Return (x, y) of the center of cell containing provided text 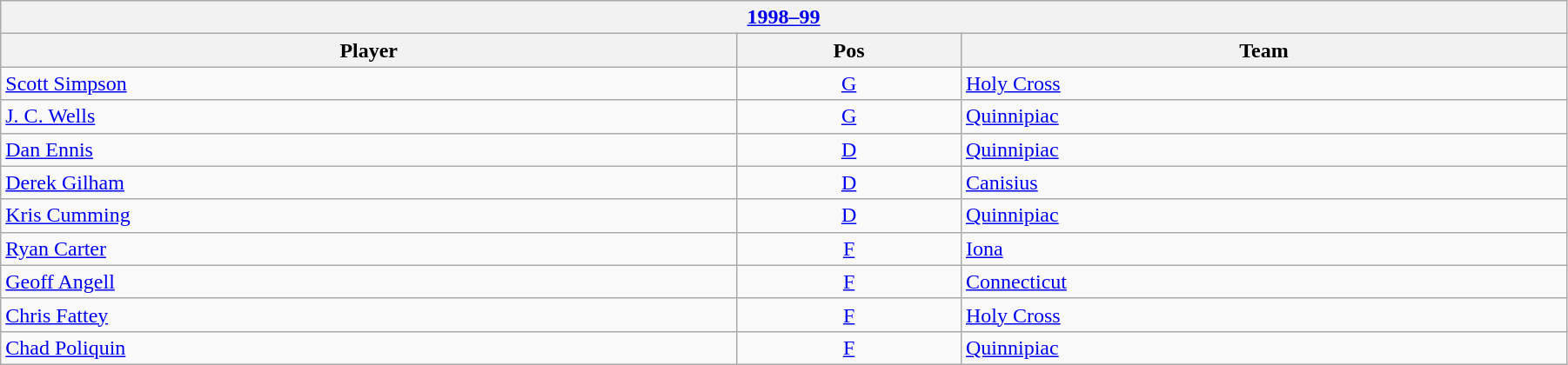
Ryan Carter (369, 249)
Geoff Angell (369, 282)
Chad Poliquin (369, 348)
Chris Fattey (369, 315)
Player (369, 50)
Connecticut (1263, 282)
Kris Cumming (369, 216)
Scott Simpson (369, 83)
Canisius (1263, 182)
Pos (849, 50)
Dan Ennis (369, 149)
1998–99 (784, 17)
J. C. Wells (369, 116)
Iona (1263, 249)
Derek Gilham (369, 182)
Team (1263, 50)
